Capture the cell that displays the provided text and extract its (x, y) central coordinate. 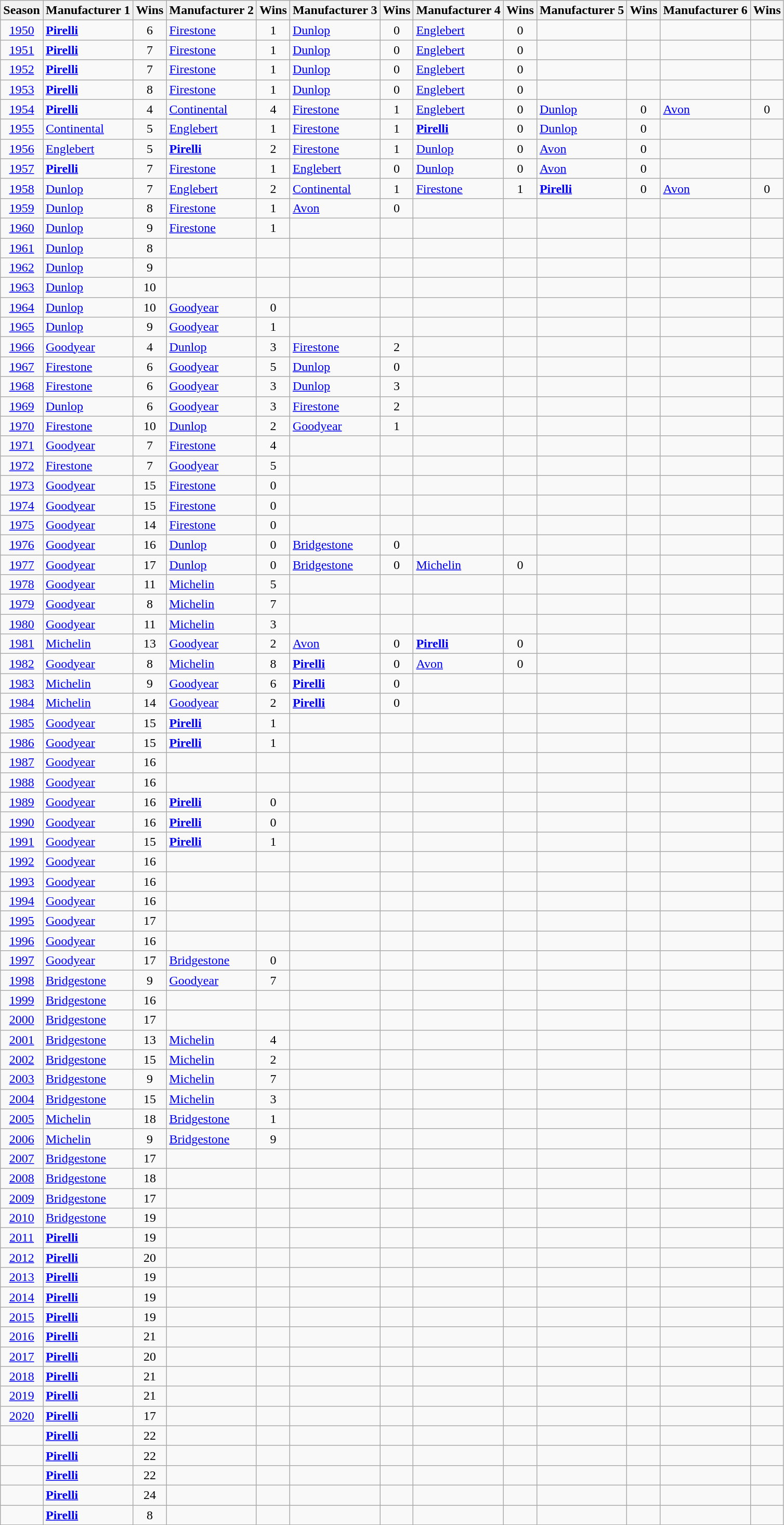
1995 (22, 921)
1971 (22, 446)
2010 (22, 1218)
1970 (22, 426)
1966 (22, 347)
1977 (22, 564)
1960 (22, 228)
2020 (22, 1416)
1969 (22, 406)
1963 (22, 288)
Manufacturer 3 (335, 10)
1988 (22, 782)
1967 (22, 367)
1957 (22, 169)
1972 (22, 466)
1986 (22, 743)
1999 (22, 1000)
2011 (22, 1238)
1993 (22, 882)
1961 (22, 248)
2005 (22, 1119)
1959 (22, 208)
2015 (22, 1317)
1964 (22, 307)
Manufacturer 5 (581, 10)
2019 (22, 1396)
2004 (22, 1099)
1979 (22, 604)
1987 (22, 763)
1968 (22, 386)
2003 (22, 1079)
Manufacturer 4 (459, 10)
Manufacturer 6 (705, 10)
2002 (22, 1059)
2016 (22, 1337)
1992 (22, 861)
1976 (22, 545)
2007 (22, 1158)
2012 (22, 1258)
1973 (22, 485)
2014 (22, 1297)
1991 (22, 842)
Manufacturer 2 (211, 10)
2009 (22, 1198)
1954 (22, 109)
2000 (22, 1020)
1978 (22, 585)
2008 (22, 1178)
1952 (22, 70)
2001 (22, 1040)
2017 (22, 1356)
2013 (22, 1277)
Season (22, 10)
1989 (22, 802)
2006 (22, 1139)
1997 (22, 961)
1985 (22, 723)
1974 (22, 505)
1982 (22, 664)
1983 (22, 683)
1951 (22, 50)
1984 (22, 703)
1980 (22, 624)
1981 (22, 644)
1962 (22, 268)
2018 (22, 1376)
1975 (22, 525)
1994 (22, 901)
1955 (22, 129)
1996 (22, 941)
24 (150, 1495)
1990 (22, 822)
1958 (22, 188)
1998 (22, 980)
1956 (22, 149)
Manufacturer 1 (87, 10)
1953 (22, 89)
1950 (22, 30)
1965 (22, 327)
